Locate the cell with the specified text and output its [X, Y] center coordinate. 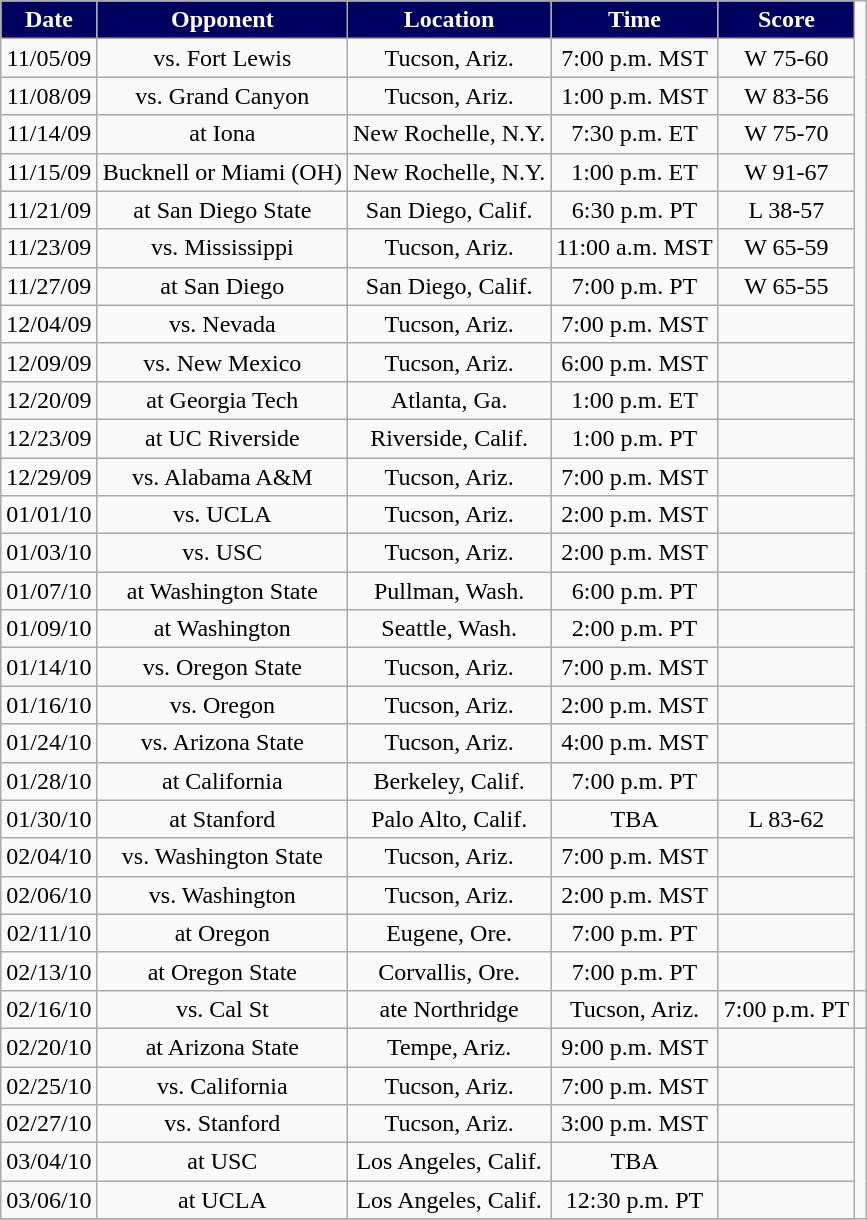
Corvallis, Ore. [450, 971]
vs. Fort Lewis [222, 58]
6:30 p.m. PT [635, 210]
02/06/10 [49, 895]
L 83-62 [786, 819]
at California [222, 781]
01/30/10 [49, 819]
at USC [222, 1162]
12/20/09 [49, 400]
12:30 p.m. PT [635, 1200]
Opponent [222, 20]
Time [635, 20]
01/28/10 [49, 781]
at Stanford [222, 819]
W 75-70 [786, 134]
03/04/10 [49, 1162]
11/15/09 [49, 172]
at Oregon State [222, 971]
12/29/09 [49, 477]
Pullman, Wash. [450, 591]
vs. Stanford [222, 1124]
W 75-60 [786, 58]
vs. Alabama A&M [222, 477]
W 91-67 [786, 172]
01/07/10 [49, 591]
W 83-56 [786, 96]
vs. Oregon [222, 705]
Location [450, 20]
1:00 p.m. PT [635, 438]
01/03/10 [49, 553]
02/27/10 [49, 1124]
Palo Alto, Calif. [450, 819]
at Iona [222, 134]
11:00 a.m. MST [635, 248]
01/01/10 [49, 515]
Bucknell or Miami (OH) [222, 172]
vs. California [222, 1085]
ate Northridge [450, 1009]
at Washington [222, 629]
11/14/09 [49, 134]
02/20/10 [49, 1047]
02/11/10 [49, 933]
12/04/09 [49, 324]
6:00 p.m. PT [635, 591]
02/16/10 [49, 1009]
6:00 p.m. MST [635, 362]
Atlanta, Ga. [450, 400]
vs. Cal St [222, 1009]
at San Diego State [222, 210]
vs. Grand Canyon [222, 96]
11/23/09 [49, 248]
01/14/10 [49, 667]
at UCLA [222, 1200]
12/09/09 [49, 362]
W 65-55 [786, 286]
vs. Nevada [222, 324]
Date [49, 20]
01/24/10 [49, 743]
vs. Washington State [222, 857]
7:30 p.m. ET [635, 134]
vs. New Mexico [222, 362]
2:00 p.m. PT [635, 629]
vs. Mississippi [222, 248]
vs. Arizona State [222, 743]
Riverside, Calif. [450, 438]
11/08/09 [49, 96]
4:00 p.m. MST [635, 743]
L 38-57 [786, 210]
11/21/09 [49, 210]
11/27/09 [49, 286]
Berkeley, Calif. [450, 781]
Score [786, 20]
W 65-59 [786, 248]
vs. UCLA [222, 515]
02/25/10 [49, 1085]
01/09/10 [49, 629]
03/06/10 [49, 1200]
12/23/09 [49, 438]
vs. USC [222, 553]
1:00 p.m. MST [635, 96]
at San Diego [222, 286]
at Oregon [222, 933]
3:00 p.m. MST [635, 1124]
01/16/10 [49, 705]
Seattle, Wash. [450, 629]
02/04/10 [49, 857]
at Washington State [222, 591]
02/13/10 [49, 971]
vs. Washington [222, 895]
at Arizona State [222, 1047]
vs. Oregon State [222, 667]
9:00 p.m. MST [635, 1047]
Tempe, Ariz. [450, 1047]
Eugene, Ore. [450, 933]
at UC Riverside [222, 438]
11/05/09 [49, 58]
at Georgia Tech [222, 400]
